For the text-containing cell, return its midpoint in (x, y) coordinate format. 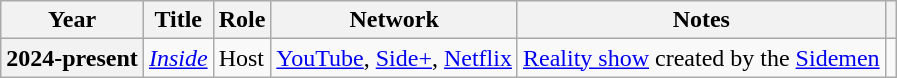
Title (178, 20)
2024-present (72, 58)
Role (242, 20)
Inside (178, 58)
Notes (701, 20)
Host (242, 58)
YouTube, Side+, Netflix (394, 58)
Reality show created by the Sidemen (701, 58)
Year (72, 20)
Network (394, 20)
